Search for the cell housing the specified text and yield its (X, Y) center coordinate. 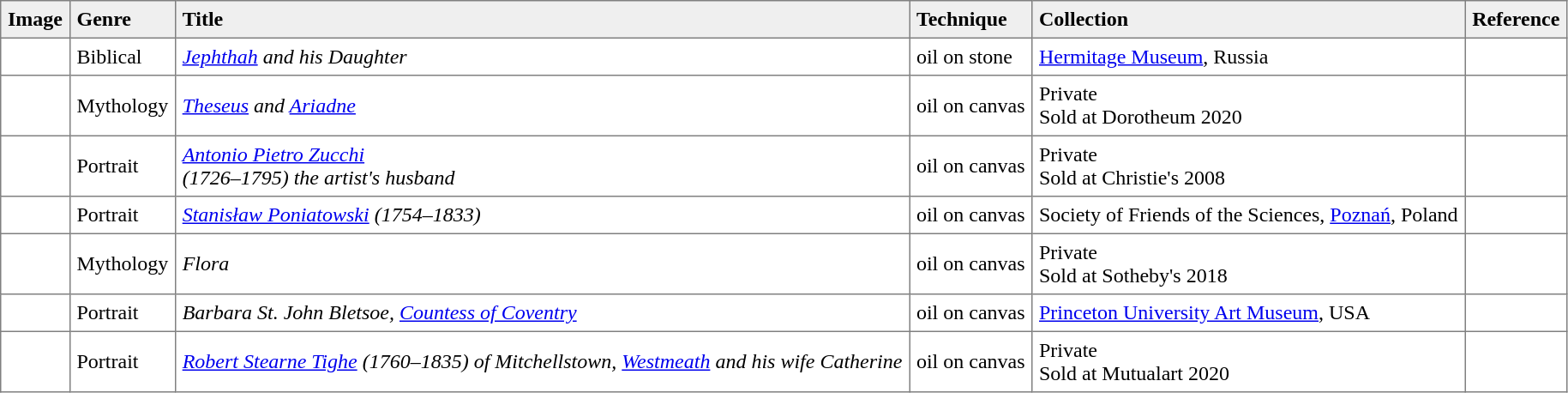
Title (542, 20)
Robert Stearne Tighe (1760–1835) of Mitchellstown, Westmeath and his wife Catherine (542, 361)
Barbara St. John Bletsoe, Countess of Coventry (542, 313)
PrivateSold at Sotheby's 2018 (1248, 263)
Flora (542, 263)
Collection (1248, 20)
PrivateSold at Christie's 2008 (1248, 166)
Antonio Pietro Zucchi(1726–1795) the artist's husband (542, 166)
oil on stone (970, 57)
Society of Friends of the Sciences, Poznań, Poland (1248, 215)
Princeton University Art Museum, USA (1248, 313)
Stanisław Poniatowski (1754–1833) (542, 215)
PrivateSold at Dorotheum 2020 (1248, 106)
Genre (122, 20)
Biblical (122, 57)
Reference (1516, 20)
Technique (970, 20)
Image (35, 20)
Theseus and Ariadne (542, 106)
PrivateSold at Mutualart 2020 (1248, 361)
Hermitage Museum, Russia (1248, 57)
Jephthah and his Daughter (542, 57)
